Identify which cell holds the provided text, then report its [x, y] central coordinate. 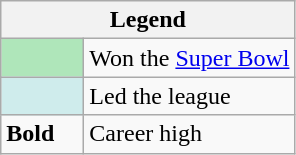
Led the league [190, 96]
Legend [148, 20]
Won the Super Bowl [190, 58]
Career high [190, 134]
Bold [42, 134]
